Scan for the cell matching the given text and deliver its (X, Y) coordinate at center. 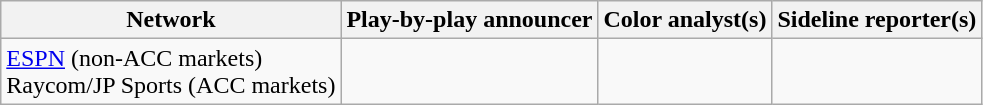
Color analyst(s) (685, 20)
ESPN (non-ACC markets)Raycom/JP Sports (ACC markets) (171, 72)
Play-by-play announcer (470, 20)
Sideline reporter(s) (877, 20)
Network (171, 20)
